Determine the (x, y) coordinate at the center of the cell enclosing the given text.  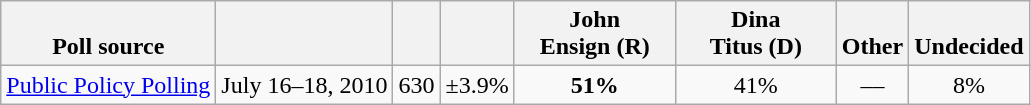
630 (416, 85)
Other (872, 34)
DinaTitus (D) (756, 34)
51% (594, 85)
8% (969, 85)
–– (872, 85)
JohnEnsign (R) (594, 34)
±3.9% (477, 85)
July 16–18, 2010 (304, 85)
41% (756, 85)
Poll source (108, 34)
Public Policy Polling (108, 85)
Undecided (969, 34)
